Capture the cell that displays the provided text and extract its (x, y) central coordinate. 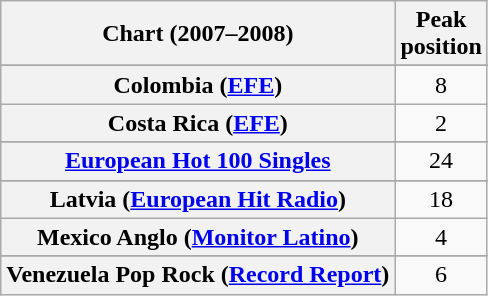
Venezuela Pop Rock (Record Report) (198, 275)
2 (441, 123)
6 (441, 275)
Colombia (EFE) (198, 85)
Costa Rica (EFE) (198, 123)
4 (441, 237)
European Hot 100 Singles (198, 161)
Chart (2007–2008) (198, 34)
Latvia (European Hit Radio) (198, 199)
Mexico Anglo (Monitor Latino) (198, 237)
24 (441, 161)
Peakposition (441, 34)
18 (441, 199)
8 (441, 85)
